Scan for the cell matching the given text and deliver its (x, y) coordinate at center. 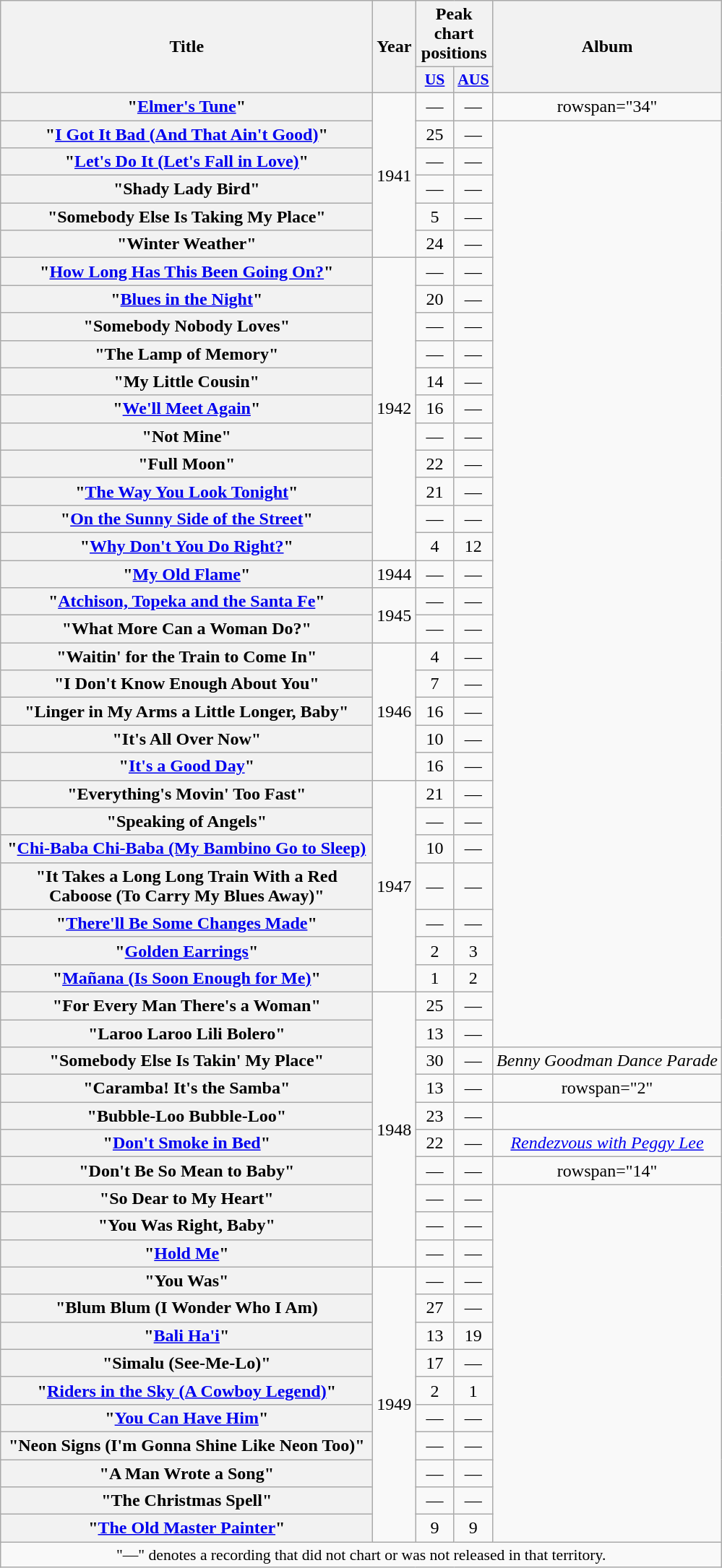
"Mañana (Is Soon Enough for Me)" (186, 978)
US (435, 80)
"My Old Flame" (186, 574)
"The Christmas Spell" (186, 1501)
"How Long Has This Been Going On?" (186, 272)
1947 (395, 885)
3 (473, 950)
1946 (395, 711)
"Riders in the Sky (A Cowboy Legend)" (186, 1390)
"Somebody Nobody Loves" (186, 326)
"Not Mine" (186, 436)
1949 (395, 1404)
"There'll Be Some Changes Made" (186, 923)
"Elmer's Tune" (186, 106)
"You Can Have Him" (186, 1418)
"Speaking of Angels" (186, 821)
"Let's Do It (Let's Fall in Love)" (186, 162)
"Caramba! It's the Samba" (186, 1088)
"The Lamp of Memory" (186, 354)
"Atchison, Topeka and the Santa Fe" (186, 602)
1944 (395, 574)
"Somebody Else Is Taking My Place" (186, 217)
"Simalu (See-Me-Lo)" (186, 1363)
1948 (395, 1130)
14 (435, 381)
"Neon Signs (I'm Gonna Shine Like Neon Too)" (186, 1445)
"It Takes a Long Long Train With a Red Caboose (To Carry My Blues Away)" (186, 885)
"The Way You Look Tonight" (186, 491)
"Hold Me" (186, 1253)
"Don't Be So Mean to Baby" (186, 1171)
AUS (473, 80)
23 (435, 1116)
"Blum Blum (I Wonder Who I Am) (186, 1308)
"Full Moon" (186, 464)
"Chi-Baba Chi-Baba (My Bambino Go to Sleep) (186, 849)
"The Old Master Painter" (186, 1528)
rowspan="34" (607, 106)
"You Was" (186, 1281)
1941 (395, 175)
"Shady Lady Bird" (186, 189)
"Linger in My Arms a Little Longer, Baby" (186, 711)
"For Every Man There's a Woman" (186, 1005)
"I Got It Bad (And That Ain't Good)" (186, 134)
12 (473, 546)
27 (435, 1308)
17 (435, 1363)
"A Man Wrote a Song" (186, 1473)
"Don't Smoke in Bed" (186, 1143)
5 (435, 217)
"Golden Earrings" (186, 950)
Peak chartpositions (454, 34)
"What More Can a Woman Do?" (186, 629)
"Bubble-Loo Bubble-Loo" (186, 1116)
30 (435, 1061)
Album (607, 47)
7 (435, 684)
"My Little Cousin" (186, 381)
"Laroo Laroo Lili Bolero" (186, 1034)
Year (395, 47)
rowspan="14" (607, 1171)
"Everything's Movin' Too Fast" (186, 794)
Title (186, 47)
"So Dear to My Heart" (186, 1198)
24 (435, 244)
Benny Goodman Dance Parade (607, 1061)
"Blues in the Night" (186, 299)
"On the Sunny Side of the Street" (186, 519)
"You Was Right, Baby" (186, 1226)
"Waitin' for the Train to Come In" (186, 657)
rowspan="2" (607, 1088)
"It's All Over Now" (186, 739)
19 (473, 1335)
"Why Don't You Do Right?" (186, 546)
"It's a Good Day" (186, 766)
"—" denotes a recording that did not chart or was not released in that territory. (361, 1555)
Rendezvous with Peggy Lee (607, 1143)
"I Don't Know Enough About You" (186, 684)
"Winter Weather" (186, 244)
20 (435, 299)
"We'll Meet Again" (186, 409)
"Somebody Else Is Takin' My Place" (186, 1061)
"Bali Ha'i" (186, 1335)
1942 (395, 409)
1945 (395, 615)
